Locate the cell with the specified text and output its [x, y] center coordinate. 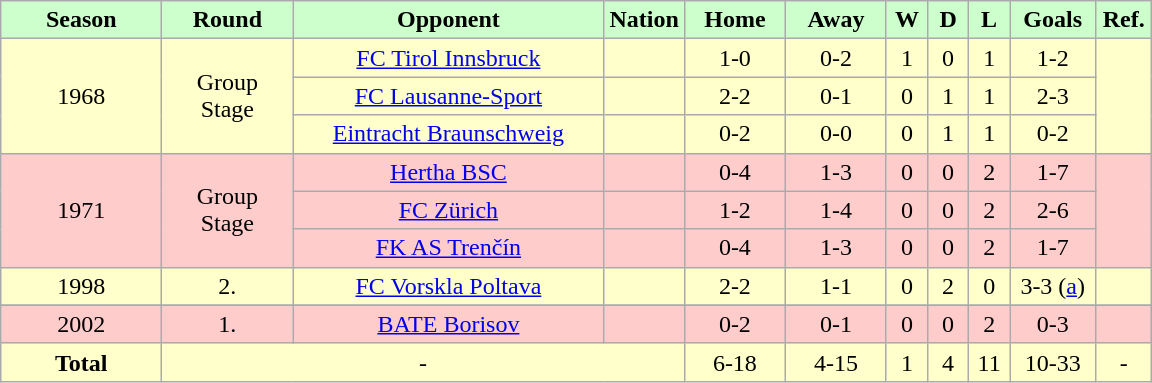
1998 [82, 286]
4-15 [836, 362]
3-3 (a) [1053, 286]
Total [82, 362]
D [948, 20]
BATE Borisov [448, 324]
FC Lausanne-Sport [448, 96]
2-3 [1053, 96]
Goals [1053, 20]
FK AS Trenčín [448, 248]
2002 [82, 324]
Opponent [448, 20]
1-1 [836, 286]
2. [228, 286]
0-3 [1053, 324]
Round [228, 20]
10-33 [1053, 362]
Nation [644, 20]
1-0 [734, 58]
FC Tirol Innsbruck [448, 58]
W [906, 20]
1971 [82, 210]
Ref. [1124, 20]
Away [836, 20]
Season [82, 20]
L [990, 20]
FC Vorskla Poltava [448, 286]
6-18 [734, 362]
1. [228, 324]
2-6 [1053, 210]
Hertha BSC [448, 172]
Eintracht Braunschweig [448, 134]
Home [734, 20]
11 [990, 362]
0-0 [836, 134]
4 [948, 362]
1-4 [836, 210]
FC Zürich [448, 210]
1968 [82, 96]
